Provide the [x, y] coordinate of the cell's center where the given text is located.  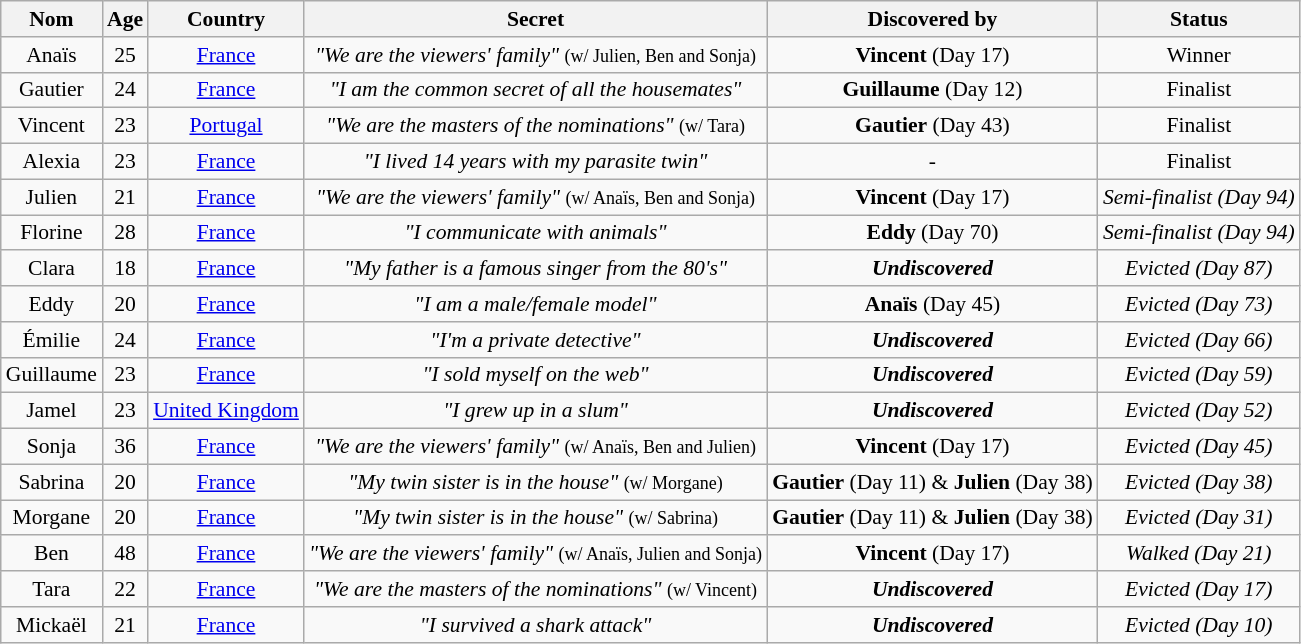
Jamel [52, 411]
"I am the common secret of all the housemates" [536, 90]
Gautier [52, 90]
"We are the viewers' family" (w/ Julien, Ben and Sonja) [536, 55]
Anaïs (Day 45) [932, 304]
Evicted (Day 17) [1199, 589]
Evicted (Day 66) [1199, 340]
"I am a male/female model" [536, 304]
"We are the viewers' family" (w/ Anaïs, Julien and Sonja) [536, 554]
"I'm a private detective" [536, 340]
Portugal [226, 126]
"My twin sister is in the house" (w/ Sabrina) [536, 518]
Evicted (Day 38) [1199, 482]
Nom [52, 19]
Alexia [52, 162]
Julien [52, 197]
"I communicate with animals" [536, 233]
"My father is a famous singer from the 80's" [536, 269]
Eddy (Day 70) [932, 233]
"I sold myself on the web" [536, 375]
"We are the masters of the nominations" (w/ Vincent) [536, 589]
18 [125, 269]
"I grew up in a slum" [536, 411]
Winner [1199, 55]
Vincent [52, 126]
25 [125, 55]
Evicted (Day 10) [1199, 625]
Mickaël [52, 625]
"I lived 14 years with my parasite twin" [536, 162]
Evicted (Day 87) [1199, 269]
- [932, 162]
Evicted (Day 73) [1199, 304]
Country [226, 19]
"We are the viewers' family" (w/ Anaïs, Ben and Sonja) [536, 197]
36 [125, 447]
Walked (Day 21) [1199, 554]
Evicted (Day 31) [1199, 518]
United Kingdom [226, 411]
Evicted (Day 59) [1199, 375]
"We are the viewers' family" (w/ Anaïs, Ben and Julien) [536, 447]
Morgane [52, 518]
Clara [52, 269]
Discovered by [932, 19]
28 [125, 233]
Ben [52, 554]
Status [1199, 19]
Evicted (Day 52) [1199, 411]
Émilie [52, 340]
22 [125, 589]
"I survived a shark attack" [536, 625]
"We are the masters of the nominations" (w/ Tara) [536, 126]
Anaïs [52, 55]
Sonja [52, 447]
Guillaume [52, 375]
Eddy [52, 304]
Evicted (Day 45) [1199, 447]
Gautier (Day 43) [932, 126]
Age [125, 19]
Sabrina [52, 482]
Florine [52, 233]
Secret [536, 19]
"My twin sister is in the house" (w/ Morgane) [536, 482]
Guillaume (Day 12) [932, 90]
Tara [52, 589]
48 [125, 554]
